Identify which cell holds the provided text, then report its [x, y] central coordinate. 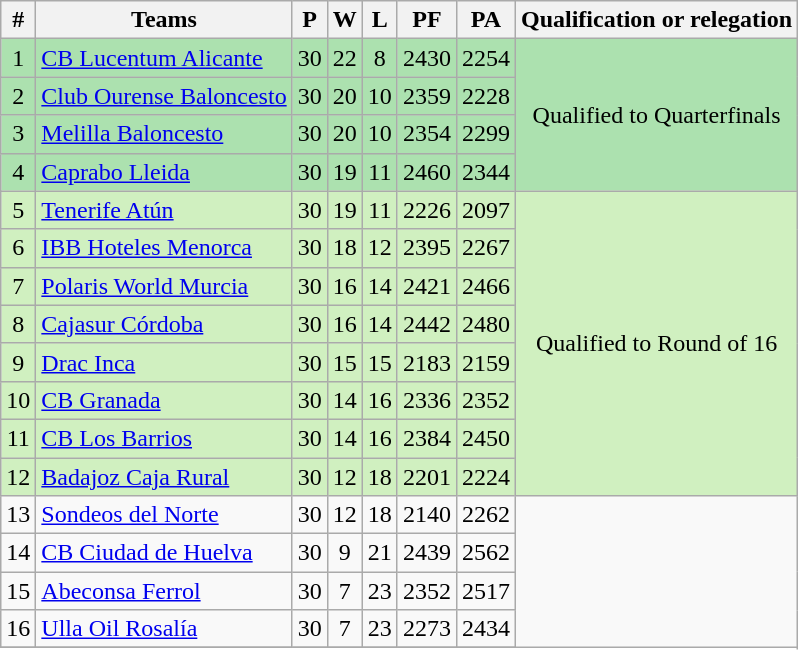
Drac Inca [164, 362]
13 [18, 515]
Ulla Oil Rosalía [164, 629]
2384 [426, 438]
2226 [426, 210]
W [344, 20]
Melilla Baloncesto [164, 134]
CB Ciudad de Huelva [164, 553]
Tenerife Atún [164, 210]
2359 [426, 96]
Teams [164, 20]
2140 [426, 515]
22 [344, 58]
2183 [426, 362]
Sondeos del Norte [164, 515]
2460 [426, 172]
2517 [486, 591]
2450 [486, 438]
2466 [486, 286]
2097 [486, 210]
2228 [486, 96]
Club Ourense Baloncesto [164, 96]
6 [18, 248]
2395 [426, 248]
Polaris World Murcia [164, 286]
3 [18, 134]
4 [18, 172]
Qualification or relegation [656, 20]
Abeconsa Ferrol [164, 591]
2273 [426, 629]
2224 [486, 477]
2159 [486, 362]
Qualified to Quarterfinals [656, 115]
2430 [426, 58]
2439 [426, 553]
1 [18, 58]
2254 [486, 58]
2267 [486, 248]
PA [486, 20]
2421 [426, 286]
2562 [486, 553]
2201 [426, 477]
Badajoz Caja Rural [164, 477]
2299 [486, 134]
Caprabo Lleida [164, 172]
2480 [486, 324]
Cajasur Córdoba [164, 324]
CB Lucentum Alicante [164, 58]
2442 [426, 324]
2344 [486, 172]
2354 [426, 134]
2336 [426, 400]
L [380, 20]
# [18, 20]
2 [18, 96]
Qualified to Round of 16 [656, 343]
2262 [486, 515]
P [310, 20]
PF [426, 20]
5 [18, 210]
CB Los Barrios [164, 438]
IBB Hoteles Menorca [164, 248]
CB Granada [164, 400]
2434 [486, 629]
21 [380, 553]
